Locate the cell with the specified text and output its (x, y) center coordinate. 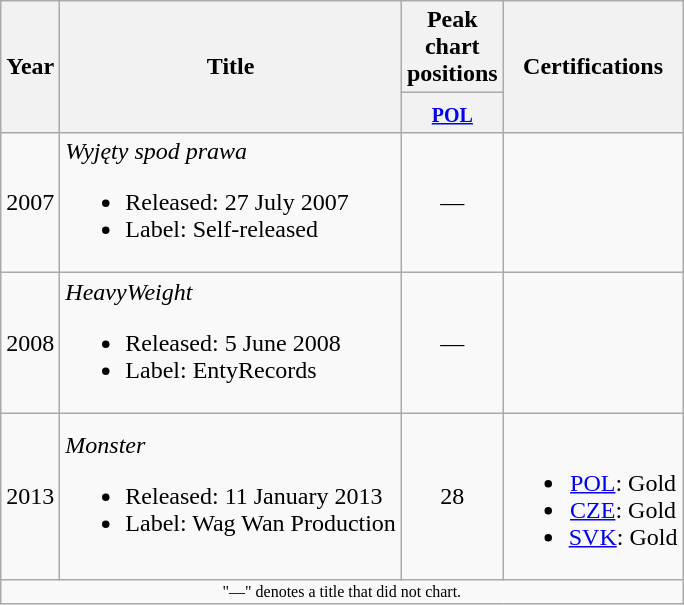
HeavyWeightReleased: 5 June 2008Label: EntyRecords (231, 343)
2013 (30, 496)
POL (452, 113)
MonsterReleased: 11 January 2013Label: Wag Wan Production (231, 496)
Year (30, 67)
28 (452, 496)
"—" denotes a title that did not chart. (342, 592)
2008 (30, 343)
Peak chart positions (452, 47)
Title (231, 67)
2007 (30, 203)
POL: GoldCZE: GoldSVK: Gold (593, 496)
Certifications (593, 67)
Wyjęty spod prawaReleased: 27 July 2007Label: Self-released (231, 203)
